Return (x, y) of the center of cell containing provided text 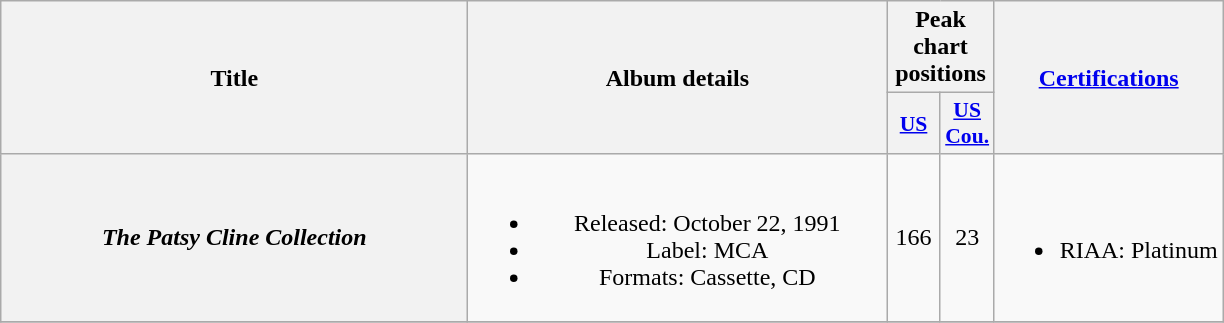
Released: October 22, 1991Label: MCAFormats: Cassette, CD (678, 238)
Album details (678, 78)
The Patsy Cline Collection (234, 238)
USCou. (967, 124)
RIAA: Platinum (1108, 238)
166 (914, 238)
Peak chartpositions (940, 47)
Certifications (1108, 78)
Title (234, 78)
US (914, 124)
23 (967, 238)
